Output the [x, y] coordinate of the center of the cell containing the given text.  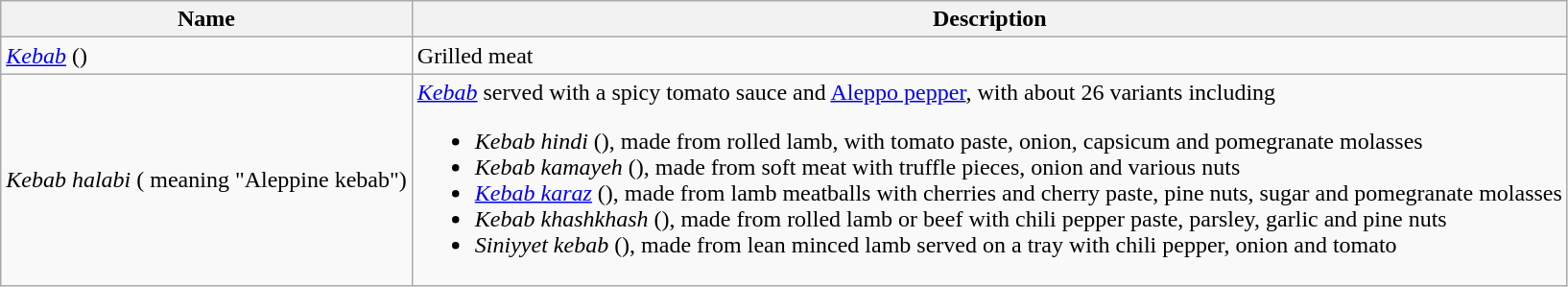
Kebab halabi ( meaning "Aleppine kebab") [207, 180]
Description [989, 19]
Grilled meat [989, 56]
Kebab () [207, 56]
Name [207, 19]
